Return [x, y] of the center of cell containing provided text 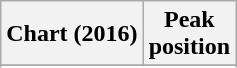
Peakposition [189, 34]
Chart (2016) [72, 34]
